Determine the [x, y] coordinate at the center of the cell enclosing the given text.  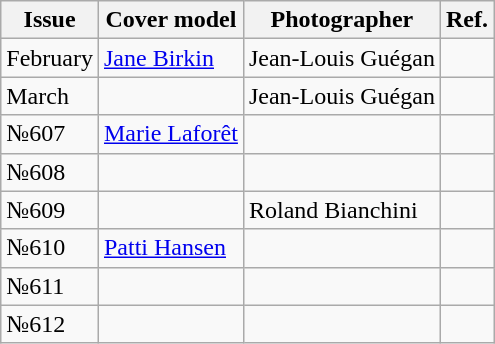
Patti Hansen [170, 248]
№611 [50, 286]
№610 [50, 248]
Photographer [342, 20]
Cover model [170, 20]
March [50, 96]
Jane Birkin [170, 58]
№607 [50, 134]
№612 [50, 324]
№608 [50, 172]
Marie Laforêt [170, 134]
February [50, 58]
Roland Bianchini [342, 210]
Ref. [466, 20]
Issue [50, 20]
№609 [50, 210]
